Extract the [x, y] coordinate from the center of the cell holding the provided text.  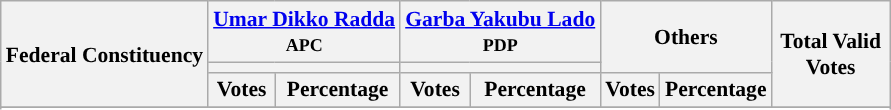
Total Valid Votes [831, 54]
Others [686, 36]
Garba Yakubu LadoPDP [500, 32]
Umar Dikko RaddaAPC [304, 32]
Federal Constituency [104, 54]
